Output the (x, y) coordinate of the center of the cell containing the given text.  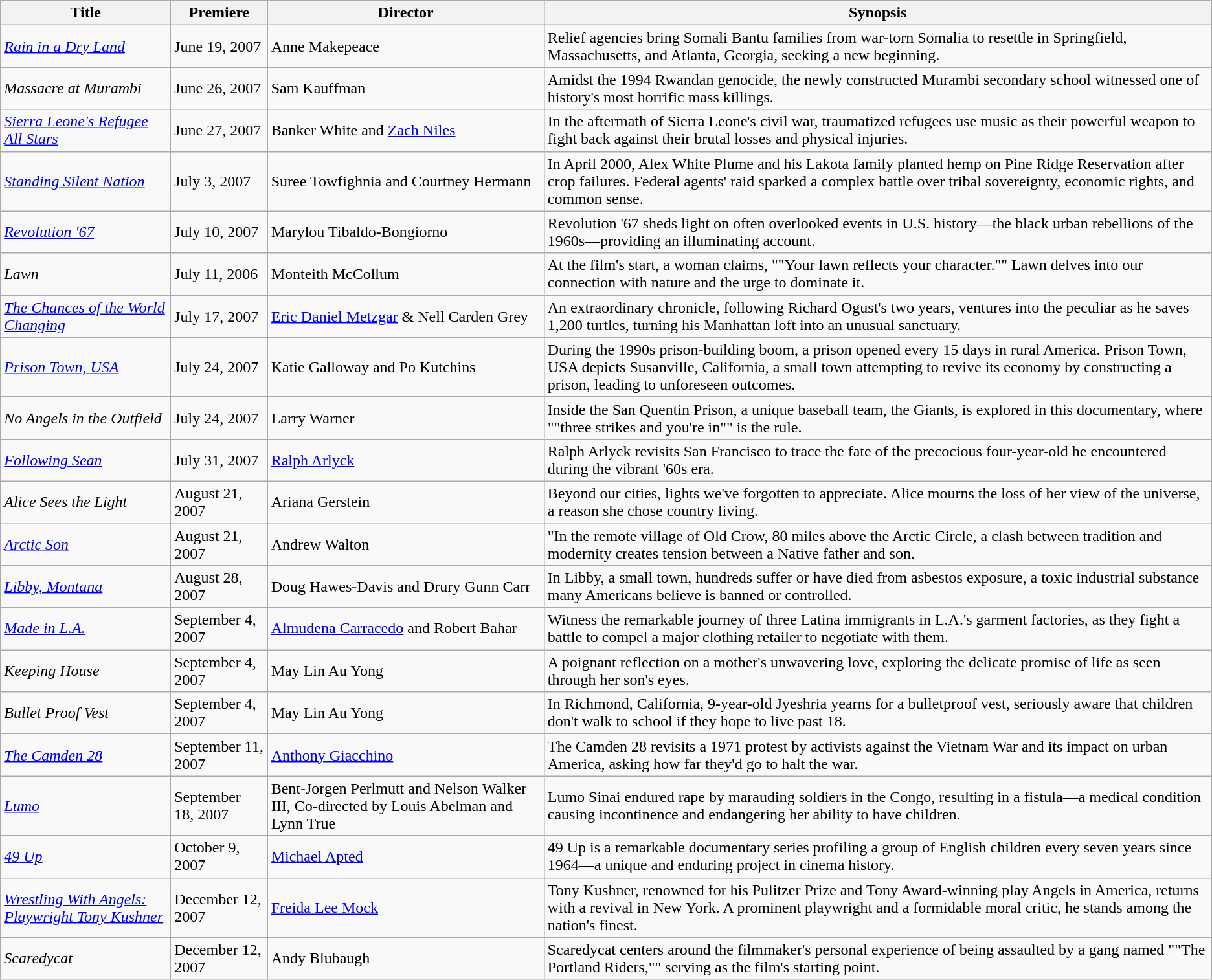
Larry Warner (405, 418)
Premiere (219, 13)
Scaredycat (85, 958)
July 17, 2007 (219, 316)
Lumo (85, 806)
August 28, 2007 (219, 586)
Katie Galloway and Po Kutchins (405, 367)
Title (85, 13)
Massacre at Murambi (85, 88)
The Camden 28 revisits a 1971 protest by activists against the Vietnam War and its impact on urban America, asking how far they'd go to halt the war. (878, 755)
Amidst the 1994 Rwandan genocide, the newly constructed Murambi secondary school witnessed one of history's most horrific mass killings. (878, 88)
Sam Kauffman (405, 88)
Bent-Jorgen Perlmutt and Nelson Walker III, Co-directed by Louis Abelman and Lynn True (405, 806)
October 9, 2007 (219, 857)
Ralph Arlyck (405, 460)
July 3, 2007 (219, 181)
Alice Sees the Light (85, 502)
Freida Lee Mock (405, 908)
No Angels in the Outfield (85, 418)
Beyond our cities, lights we've forgotten to appreciate. Alice mourns the loss of her view of the universe, a reason she chose country living. (878, 502)
At the film's start, a woman claims, ""Your lawn reflects your character."" Lawn delves into our connection with nature and the urge to dominate it. (878, 274)
Made in L.A. (85, 629)
Ariana Gerstein (405, 502)
June 27, 2007 (219, 131)
Lawn (85, 274)
Michael Apted (405, 857)
Anne Makepeace (405, 47)
Prison Town, USA (85, 367)
Revolution '67 (85, 232)
Eric Daniel Metzgar & Nell Carden Grey (405, 316)
Standing Silent Nation (85, 181)
Libby, Montana (85, 586)
July 11, 2006 (219, 274)
Wrestling With Angels: Playwright Tony Kushner (85, 908)
The Chances of the World Changing (85, 316)
Almudena Carracedo and Robert Bahar (405, 629)
Marylou Tibaldo-Bongiorno (405, 232)
Bullet Proof Vest (85, 713)
June 26, 2007 (219, 88)
Suree Towfighnia and Courtney Hermann (405, 181)
Sierra Leone's Refugee All Stars (85, 131)
Rain in a Dry Land (85, 47)
Banker White and Zach Niles (405, 131)
September 18, 2007 (219, 806)
Ralph Arlyck revisits San Francisco to trace the fate of the precocious four-year-old he encountered during the vibrant '60s era. (878, 460)
September 11, 2007 (219, 755)
49 Up (85, 857)
June 19, 2007 (219, 47)
Director (405, 13)
July 10, 2007 (219, 232)
Synopsis (878, 13)
Keeping House (85, 671)
Doug Hawes-Davis and Drury Gunn Carr (405, 586)
Andy Blubaugh (405, 958)
Arctic Son (85, 544)
Monteith McCollum (405, 274)
July 31, 2007 (219, 460)
A poignant reflection on a mother's unwavering love, exploring the delicate promise of life as seen through her son's eyes. (878, 671)
Andrew Walton (405, 544)
The Camden 28 (85, 755)
Following Sean (85, 460)
Revolution '67 sheds light on often overlooked events in U.S. history—the black urban rebellions of the 1960s—providing an illuminating account. (878, 232)
Anthony Giacchino (405, 755)
